Find where the given text appears and provide that cell's center as [X, Y] coordinate. 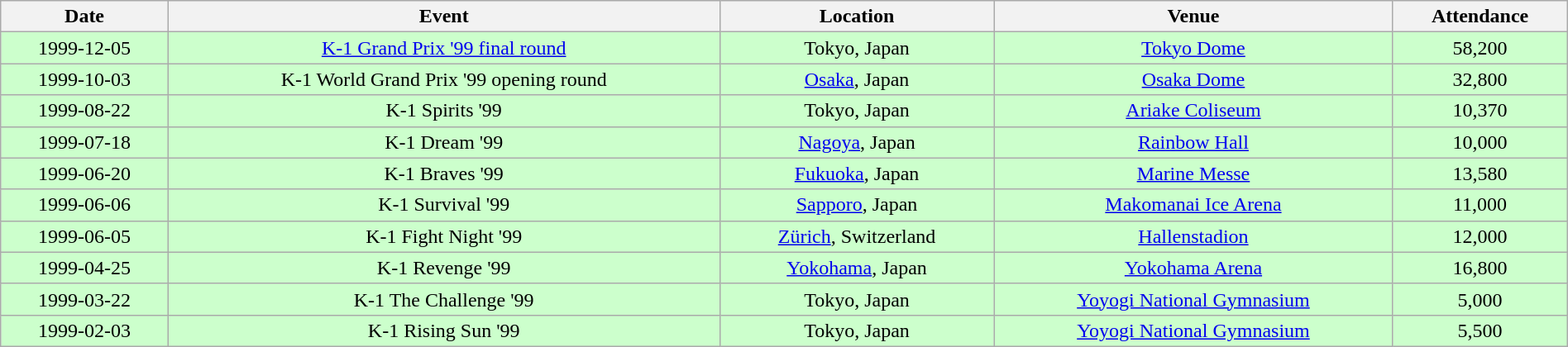
1999-02-03 [84, 330]
K-1 The Challenge '99 [443, 299]
K-1 Survival '99 [443, 205]
1999-04-25 [84, 268]
K-1 Grand Prix '99 final round [443, 48]
K-1 Rising Sun '99 [443, 330]
Rainbow Hall [1193, 142]
1999-06-20 [84, 173]
Makomanai Ice Arena [1193, 205]
K-1 World Grand Prix '99 opening round [443, 79]
1999-10-03 [84, 79]
10,000 [1480, 142]
K-1 Fight Night '99 [443, 236]
5,000 [1480, 299]
Zürich, Switzerland [857, 236]
11,000 [1480, 205]
1999-06-05 [84, 236]
1999-07-18 [84, 142]
Venue [1193, 17]
1999-08-22 [84, 111]
K-1 Spirits '99 [443, 111]
32,800 [1480, 79]
Hallenstadion [1193, 236]
K-1 Revenge '99 [443, 268]
Yokohama Arena [1193, 268]
Event [443, 17]
1999-12-05 [84, 48]
5,500 [1480, 330]
Tokyo Dome [1193, 48]
Osaka Dome [1193, 79]
1999-03-22 [84, 299]
Date [84, 17]
58,200 [1480, 48]
Sapporo, Japan [857, 205]
Yokohama, Japan [857, 268]
Nagoya, Japan [857, 142]
K-1 Braves '99 [443, 173]
1999-06-06 [84, 205]
12,000 [1480, 236]
Ariake Coliseum [1193, 111]
13,580 [1480, 173]
Fukuoka, Japan [857, 173]
K-1 Dream '99 [443, 142]
16,800 [1480, 268]
Attendance [1480, 17]
Osaka, Japan [857, 79]
Location [857, 17]
Marine Messe [1193, 173]
10,370 [1480, 111]
